Capture the cell that displays the provided text and extract its [X, Y] central coordinate. 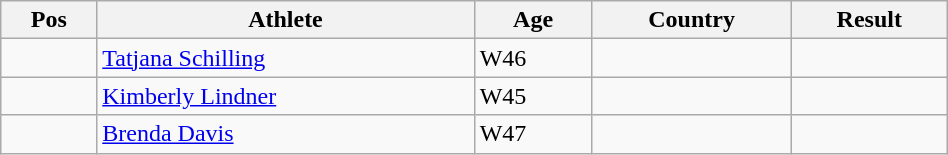
W45 [533, 96]
Kimberly Lindner [286, 96]
Country [692, 20]
W47 [533, 134]
Result [869, 20]
Brenda Davis [286, 134]
Athlete [286, 20]
Tatjana Schilling [286, 58]
W46 [533, 58]
Pos [49, 20]
Age [533, 20]
